Find where the given text appears and provide that cell's center as (X, Y) coordinate. 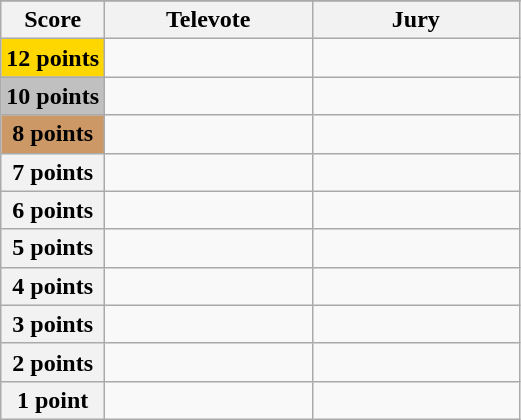
10 points (53, 96)
4 points (53, 286)
Jury (416, 20)
3 points (53, 324)
8 points (53, 134)
5 points (53, 248)
1 point (53, 400)
6 points (53, 210)
12 points (53, 58)
Score (53, 20)
7 points (53, 172)
Televote (209, 20)
2 points (53, 362)
